For the text-containing cell, return its midpoint in (x, y) coordinate format. 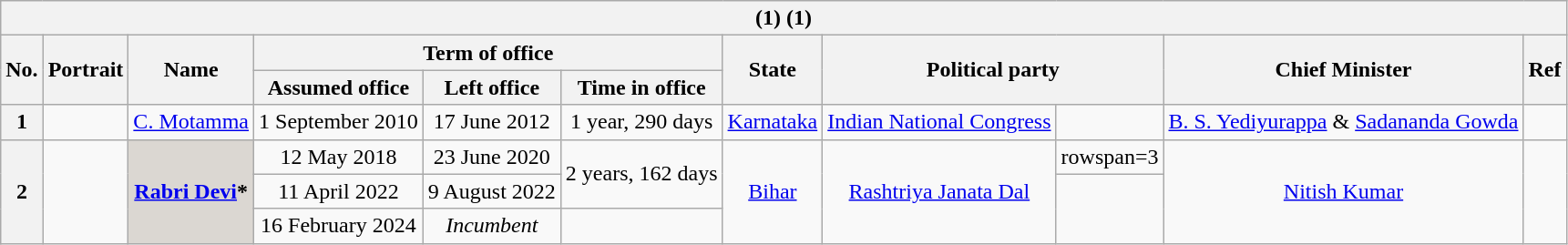
Assumed office (339, 87)
Chief Minister (1343, 70)
B. S. Yediyurappa & Sadananda Gowda (1343, 122)
Ref (1545, 70)
Indian National Congress (939, 122)
1 September 2010 (339, 122)
Karnataka (773, 122)
1 (22, 122)
9 August 2022 (492, 191)
Bihar (773, 191)
State (773, 70)
No. (22, 70)
Term of office (488, 53)
1 year, 290 days (641, 122)
Left office (492, 87)
Rashtriya Janata Dal (939, 191)
2 years, 162 days (641, 174)
rowspan=3 (1110, 157)
Rabri Devi* (191, 191)
Time in office (641, 87)
Nitish Kumar (1343, 191)
23 June 2020 (492, 157)
16 February 2024 (339, 226)
Portrait (86, 70)
Incumbent (492, 226)
12 May 2018 (339, 157)
C. Motamma (191, 122)
11 April 2022 (339, 191)
17 June 2012 (492, 122)
2 (22, 191)
Political party (993, 70)
(1) (1) (784, 18)
Name (191, 70)
